For the text-containing cell, return its midpoint in [X, Y] coordinate format. 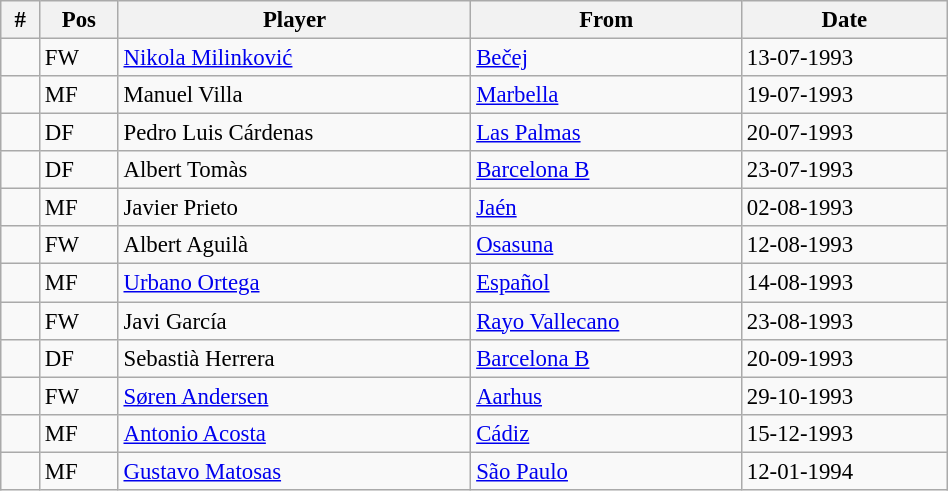
Sebastià Herrera [294, 358]
Cádiz [606, 433]
From [606, 20]
Las Palmas [606, 133]
Albert Aguilà [294, 245]
Jaén [606, 208]
Nikola Milinković [294, 58]
Bečej [606, 58]
19-07-1993 [844, 95]
29-10-1993 [844, 396]
23-08-1993 [844, 321]
13-07-1993 [844, 58]
20-07-1993 [844, 133]
15-12-1993 [844, 433]
Gustavo Matosas [294, 471]
14-08-1993 [844, 283]
Urbano Ortega [294, 283]
23-07-1993 [844, 170]
Javier Prieto [294, 208]
Manuel Villa [294, 95]
Aarhus [606, 396]
Player [294, 20]
Søren Andersen [294, 396]
Marbella [606, 95]
Pedro Luis Cárdenas [294, 133]
Date [844, 20]
20-09-1993 [844, 358]
Pos [78, 20]
São Paulo [606, 471]
Rayo Vallecano [606, 321]
Javi García [294, 321]
Español [606, 283]
12-01-1994 [844, 471]
Antonio Acosta [294, 433]
# [20, 20]
Albert Tomàs [294, 170]
12-08-1993 [844, 245]
02-08-1993 [844, 208]
Osasuna [606, 245]
